Capture the cell that displays the provided text and extract its [x, y] central coordinate. 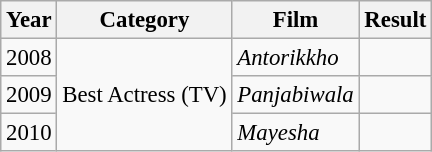
Year [29, 20]
Mayesha [296, 133]
Category [144, 20]
2008 [29, 58]
Result [396, 20]
2009 [29, 95]
Best Actress (TV) [144, 96]
Film [296, 20]
Panjabiwala [296, 95]
2010 [29, 133]
Antorikkho [296, 58]
